Capture the cell that displays the provided text and extract its [x, y] central coordinate. 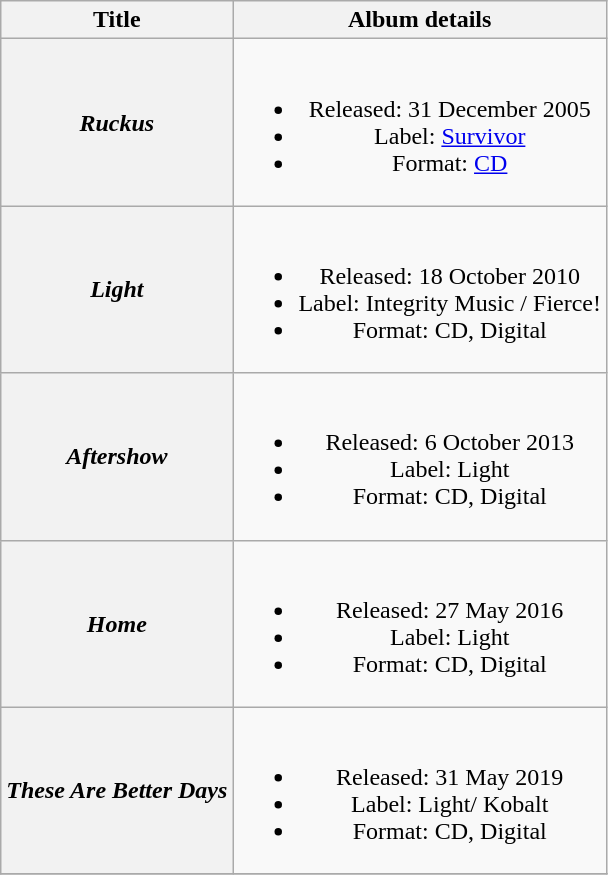
Released: 31 May 2019Label: Light/ KobaltFormat: CD, Digital [420, 790]
Title [117, 20]
Released: 27 May 2016Label: LightFormat: CD, Digital [420, 624]
These Are Better Days [117, 790]
Released: 18 October 2010Label: Integrity Music / Fierce!Format: CD, Digital [420, 290]
Ruckus [117, 122]
Released: 31 December 2005Label: SurvivorFormat: CD [420, 122]
Home [117, 624]
Light [117, 290]
Aftershow [117, 456]
Released: 6 October 2013Label: LightFormat: CD, Digital [420, 456]
Album details [420, 20]
